Find where the given text appears and provide that cell's center as [X, Y] coordinate. 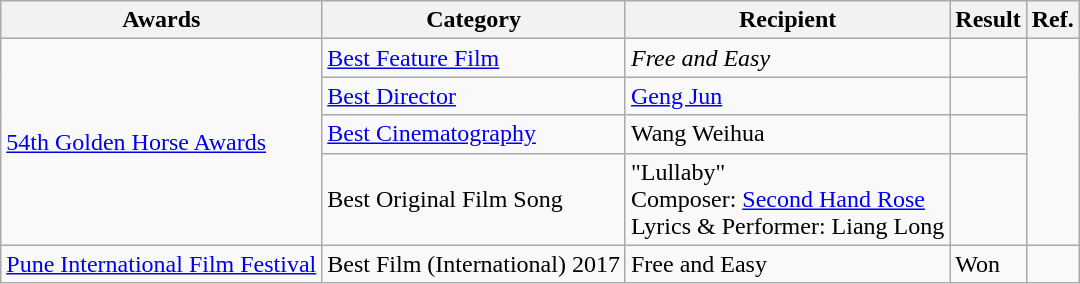
Result [988, 20]
Geng Jun [787, 96]
Best Director [474, 96]
Won [988, 264]
Best Cinematography [474, 134]
Ref. [1052, 20]
Best Film (International) 2017 [474, 264]
Best Original Film Song [474, 199]
Best Feature Film [474, 58]
Category [474, 20]
Awards [162, 20]
54th Golden Horse Awards [162, 142]
"Lullaby"Composer: Second Hand RoseLyrics & Performer: Liang Long [787, 199]
Recipient [787, 20]
Wang Weihua [787, 134]
Pune International Film Festival [162, 264]
